Identify which cell holds the provided text, then report its (x, y) central coordinate. 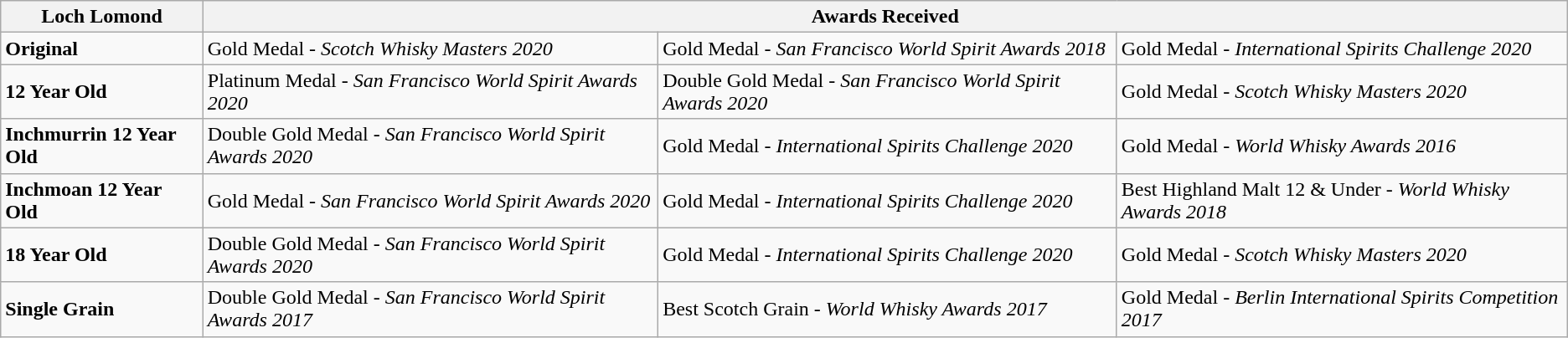
Awards Received (885, 17)
Inchmurrin 12 Year Old (102, 146)
Inchmoan 12 Year Old (102, 201)
Gold Medal - World Whisky Awards 2016 (1342, 146)
Gold Medal - Berlin International Spirits Competition 2017 (1342, 310)
12 Year Old (102, 92)
Loch Lomond (102, 17)
Gold Medal - San Francisco World Spirit Awards 2018 (888, 49)
Single Grain (102, 310)
Double Gold Medal - San Francisco World Spirit Awards 2017 (431, 310)
Gold Medal - San Francisco World Spirit Awards 2020 (431, 201)
Best Highland Malt 12 & Under - World Whisky Awards 2018 (1342, 201)
Original (102, 49)
Best Scotch Grain - World Whisky Awards 2017 (888, 310)
18 Year Old (102, 254)
Platinum Medal - San Francisco World Spirit Awards 2020 (431, 92)
